Detect which cell encompasses the target text, then output its [X, Y] center coordinate. 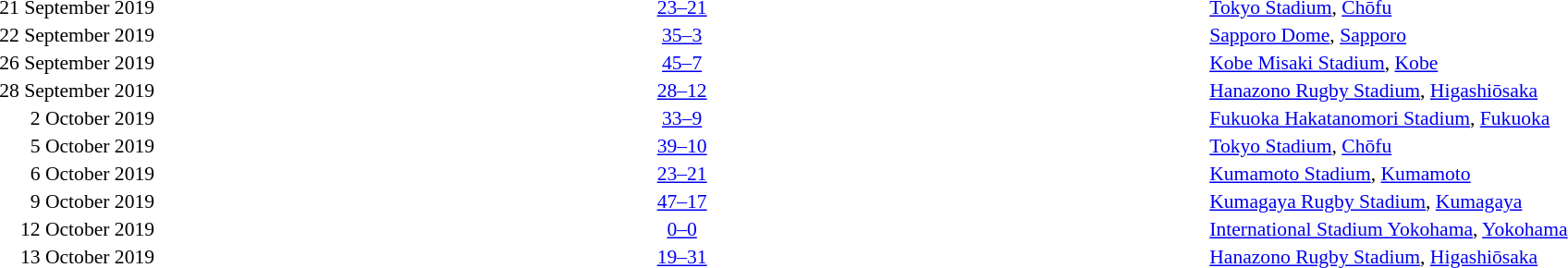
47–17 [682, 201]
0–0 [682, 229]
28–12 [682, 91]
23–21 [682, 174]
33–9 [682, 118]
35–3 [682, 35]
45–7 [682, 63]
39–10 [682, 146]
